Return [x, y] of the center of cell containing provided text 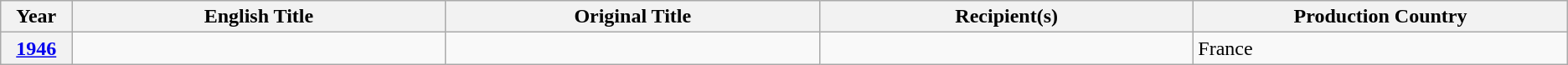
Recipient(s) [1006, 17]
English Title [259, 17]
Original Title [632, 17]
Year [37, 17]
France [1380, 48]
Production Country [1380, 17]
1946 [37, 48]
